Pinpoint the cell where the given text exists, returning its (x, y) midpoint coordinate. 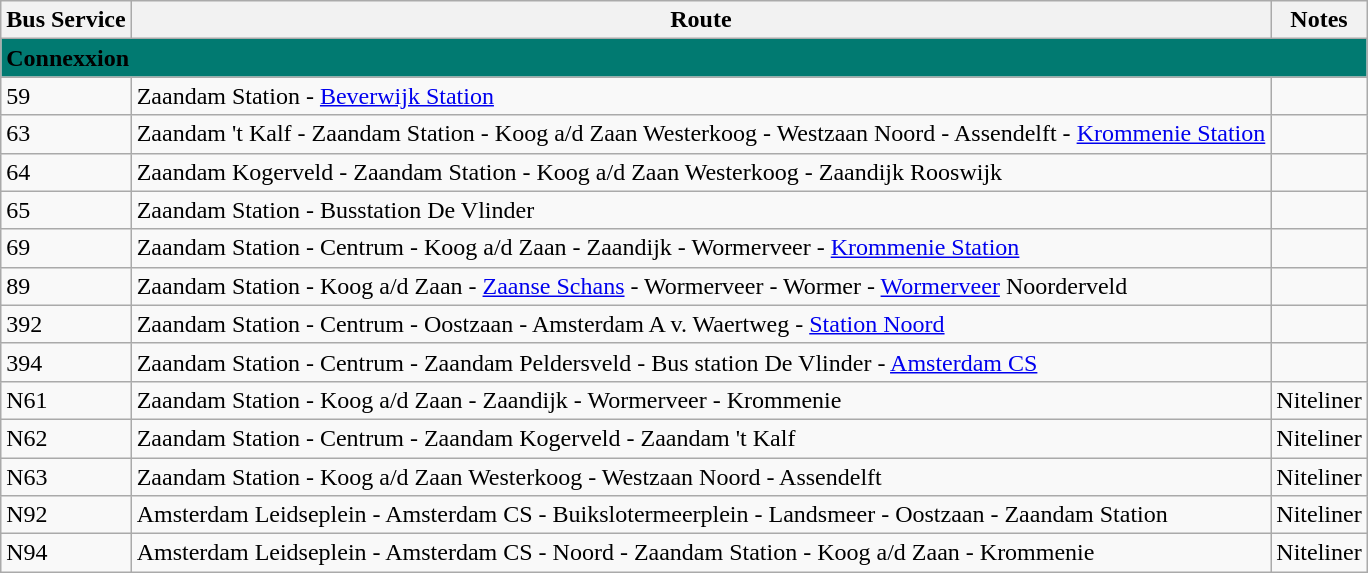
Zaandam Kogerveld - Zaandam Station - Koog a/d Zaan Westerkoog - Zaandijk Rooswijk (701, 172)
394 (66, 362)
Amsterdam Leidseplein - Amsterdam CS - Noord - Zaandam Station - Koog a/d Zaan - Krommenie (701, 553)
Connexxion (684, 58)
Zaandam Station - Koog a/d Zaan Westerkoog - Westzaan Noord - Assendelft (701, 477)
Notes (1319, 20)
N94 (66, 553)
N62 (66, 438)
89 (66, 286)
Zaandam Station - Koog a/d Zaan - Zaandijk - Wormerveer - Krommenie (701, 400)
65 (66, 210)
N63 (66, 477)
64 (66, 172)
N92 (66, 515)
Zaandam Station - Centrum - Koog a/d Zaan - Zaandijk - Wormerveer - Krommenie Station (701, 248)
69 (66, 248)
Zaandam Station - Centrum - Oostzaan - Amsterdam A v. Waertweg - Station Noord (701, 324)
N61 (66, 400)
Route (701, 20)
59 (66, 96)
392 (66, 324)
Zaandam 't Kalf - Zaandam Station - Koog a/d Zaan Westerkoog - Westzaan Noord - Assendelft - Krommenie Station (701, 134)
Zaandam Station - Centrum - Zaandam Peldersveld - Bus station De Vlinder - Amsterdam CS (701, 362)
Zaandam Station - Busstation De Vlinder (701, 210)
Bus Service (66, 20)
Zaandam Station - Beverwijk Station (701, 96)
Amsterdam Leidseplein - Amsterdam CS - Buikslotermeerplein - Landsmeer - Oostzaan - Zaandam Station (701, 515)
63 (66, 134)
Zaandam Station - Centrum - Zaandam Kogerveld - Zaandam 't Kalf (701, 438)
Zaandam Station - Koog a/d Zaan - Zaanse Schans - Wormerveer - Wormer - Wormerveer Noorderveld (701, 286)
